Capture the cell that displays the provided text and extract its (X, Y) central coordinate. 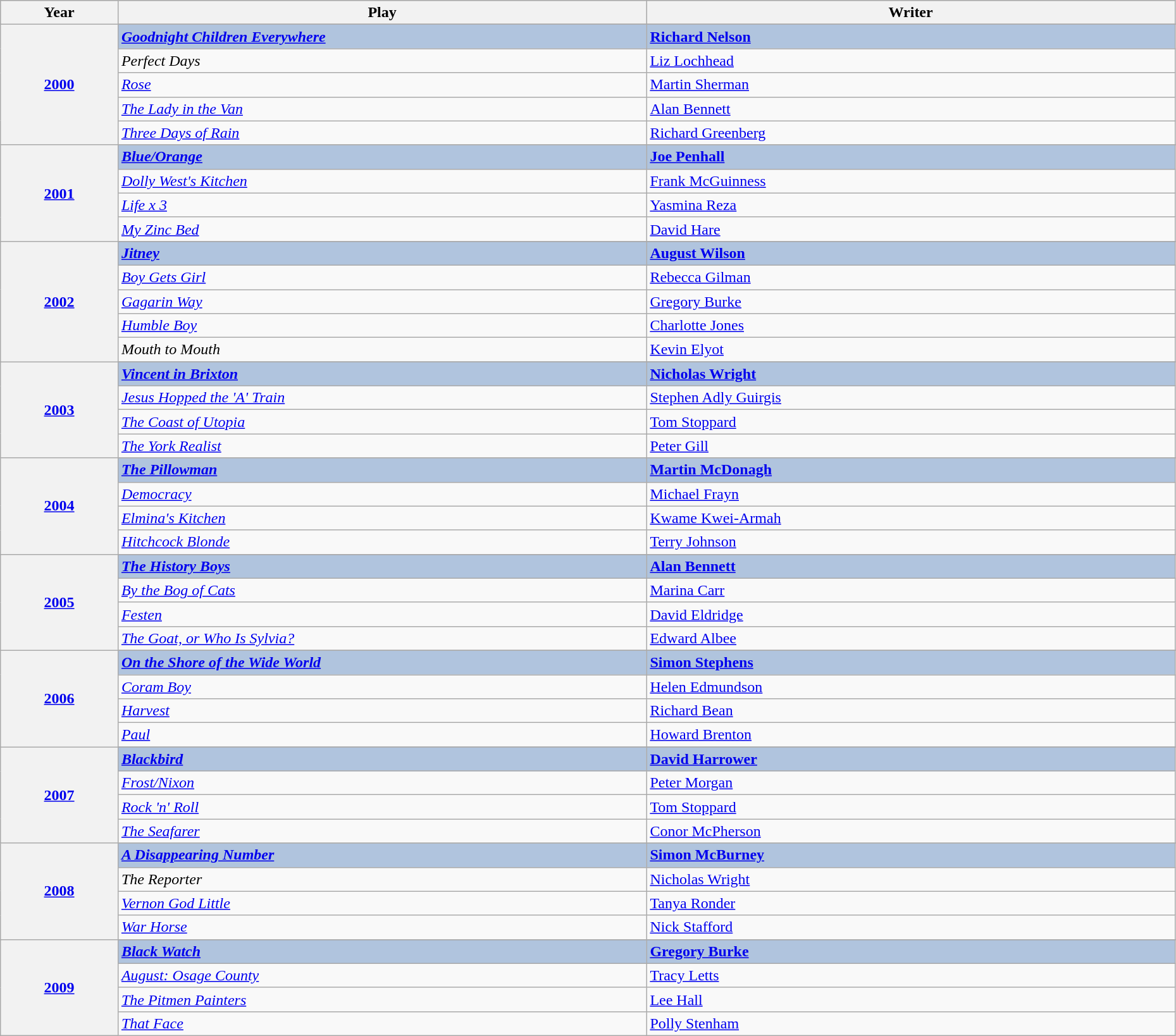
My Zinc Bed (382, 229)
Rebecca Gilman (911, 277)
2006 (59, 698)
Play (382, 13)
Life x 3 (382, 205)
Kwame Kwei-Armah (911, 518)
2003 (59, 410)
War Horse (382, 927)
Rock 'n' Roll (382, 807)
2002 (59, 301)
Boy Gets Girl (382, 277)
Martin McDonagh (911, 470)
Charlotte Jones (911, 326)
Howard Brenton (911, 735)
Liz Lochhead (911, 61)
2009 (59, 987)
2007 (59, 795)
2005 (59, 602)
Helen Edmundson (911, 686)
Marina Carr (911, 590)
Humble Boy (382, 326)
The Lady in the Van (382, 109)
That Face (382, 1023)
Richard Nelson (911, 37)
Year (59, 13)
Frost/Nixon (382, 783)
Stephen Adly Guirgis (911, 398)
The Coast of Utopia (382, 422)
Michael Frayn (911, 494)
August: Osage County (382, 975)
Edward Albee (911, 638)
Vernon God Little (382, 903)
Hitchcock Blonde (382, 542)
Joe Penhall (911, 157)
Festen (382, 614)
The Seafarer (382, 831)
Perfect Days (382, 61)
Yasmina Reza (911, 205)
Paul (382, 735)
The Reporter (382, 879)
Peter Morgan (911, 783)
Rose (382, 85)
A Disappearing Number (382, 855)
August Wilson (911, 253)
Writer (911, 13)
Frank McGuinness (911, 181)
2001 (59, 193)
Blue/Orange (382, 157)
Richard Greenberg (911, 133)
David Harrower (911, 759)
Jesus Hopped the 'A' Train (382, 398)
Coram Boy (382, 686)
The Pitmen Painters (382, 999)
David Eldridge (911, 614)
David Hare (911, 229)
Harvest (382, 711)
Simon Stephens (911, 662)
Black Watch (382, 951)
Jitney (382, 253)
Simon McBurney (911, 855)
On the Shore of the Wide World (382, 662)
Mouth to Mouth (382, 350)
Dolly West's Kitchen (382, 181)
The Pillowman (382, 470)
Richard Bean (911, 711)
By the Bog of Cats (382, 590)
The Goat, or Who Is Sylvia? (382, 638)
The History Boys (382, 566)
Blackbird (382, 759)
Tracy Letts (911, 975)
Peter Gill (911, 446)
Kevin Elyot (911, 350)
Goodnight Children Everywhere (382, 37)
Three Days of Rain (382, 133)
Terry Johnson (911, 542)
Democracy (382, 494)
Elmina's Kitchen (382, 518)
2000 (59, 85)
Vincent in Brixton (382, 374)
Conor McPherson (911, 831)
Tanya Ronder (911, 903)
Nick Stafford (911, 927)
2004 (59, 506)
2008 (59, 891)
Gagarin Way (382, 302)
Lee Hall (911, 999)
Polly Stenham (911, 1023)
Martin Sherman (911, 85)
The York Realist (382, 446)
